Find where the given text appears and provide that cell's center as [X, Y] coordinate. 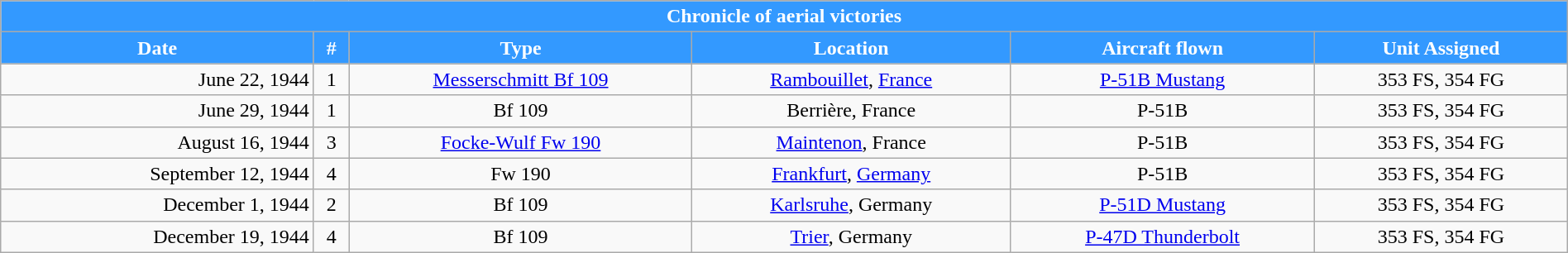
Location [852, 48]
# [331, 48]
2 [331, 205]
August 16, 1944 [157, 142]
P-51D Mustang [1163, 205]
Fw 190 [521, 174]
Unit Assigned [1441, 48]
Berrière, France [852, 111]
Type [521, 48]
Messerschmitt Bf 109 [521, 79]
June 29, 1944 [157, 111]
P-51B Mustang [1163, 79]
Focke-Wulf Fw 190 [521, 142]
September 12, 1944 [157, 174]
3 [331, 142]
Date [157, 48]
Maintenon, France [852, 142]
June 22, 1944 [157, 79]
December 19, 1944 [157, 236]
Frankfurt, Germany [852, 174]
Rambouillet, France [852, 79]
Chronicle of aerial victories [784, 17]
Trier, Germany [852, 236]
Karlsruhe, Germany [852, 205]
P-47D Thunderbolt [1163, 236]
Aircraft flown [1163, 48]
December 1, 1944 [157, 205]
